Pinpoint the cell where the given text exists, returning its [X, Y] midpoint coordinate. 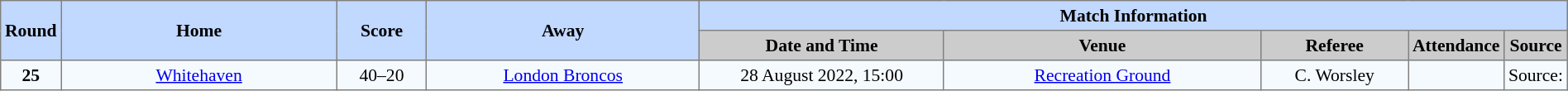
C. Worsley [1335, 75]
Source: [1537, 75]
Away [563, 31]
Date and Time [822, 45]
Recreation Ground [1102, 75]
Referee [1335, 45]
Home [199, 31]
Source [1537, 45]
25 [31, 75]
Whitehaven [199, 75]
London Broncos [563, 75]
Round [31, 31]
28 August 2022, 15:00 [822, 75]
Score [381, 31]
Attendance [1456, 45]
Match Information [1133, 16]
40–20 [381, 75]
Venue [1102, 45]
